Extract the (x, y) coordinate from the center of the cell holding the provided text.  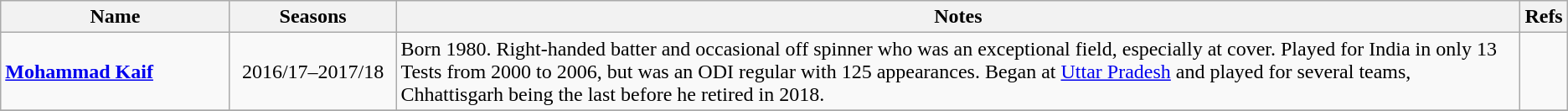
2016/17–2017/18 (313, 71)
Name (116, 17)
Mohammad Kaif (116, 71)
Seasons (313, 17)
Refs (1544, 17)
Notes (958, 17)
